From the cell containing the given text, extract its center point as (x, y) coordinate. 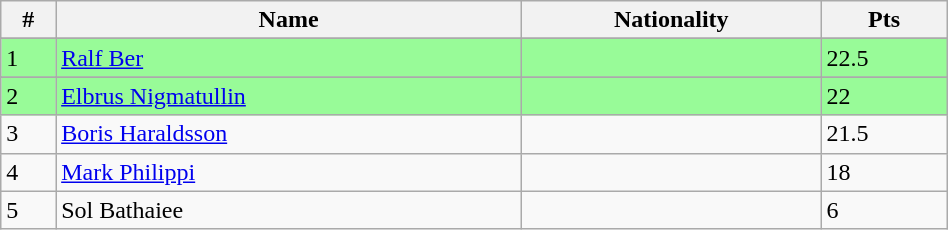
6 (884, 210)
Nationality (672, 20)
Sol Bathaiee (289, 210)
1 (28, 58)
Pts (884, 20)
22.5 (884, 58)
Elbrus Nigmatullin (289, 96)
4 (28, 172)
Ralf Ber (289, 58)
3 (28, 134)
22 (884, 96)
Mark Philippi (289, 172)
# (28, 20)
21.5 (884, 134)
Boris Haraldsson (289, 134)
2 (28, 96)
18 (884, 172)
5 (28, 210)
Name (289, 20)
